Find where the given text appears and provide that cell's center as (X, Y) coordinate. 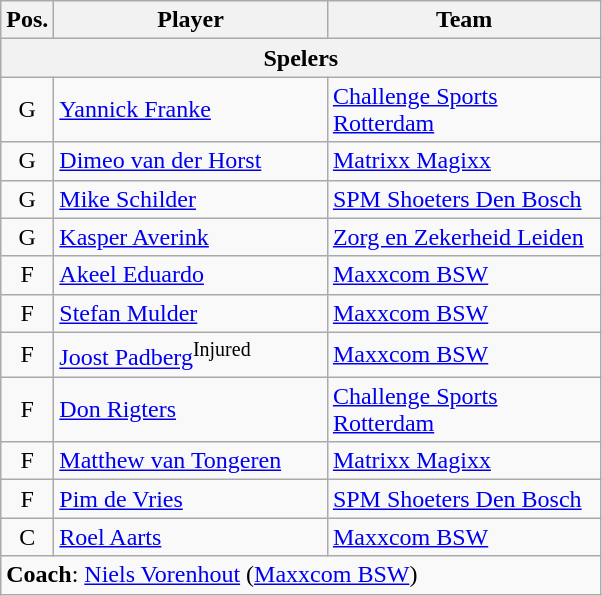
Stefan Mulder (191, 313)
Pos. (28, 20)
Spelers (301, 58)
Roel Aarts (191, 537)
Kasper Averink (191, 237)
Yannick Franke (191, 110)
Team (464, 20)
Don Rigters (191, 410)
C (28, 537)
Mike Schilder (191, 199)
Pim de Vries (191, 499)
Player (191, 20)
Akeel Eduardo (191, 275)
Zorg en Zekerheid Leiden (464, 237)
Matthew van Tongeren (191, 461)
Coach: Niels Vorenhout (Maxxcom BSW) (301, 575)
Joost PadbergInjured (191, 354)
Dimeo van der Horst (191, 161)
